Identify which cell holds the provided text, then report its (X, Y) central coordinate. 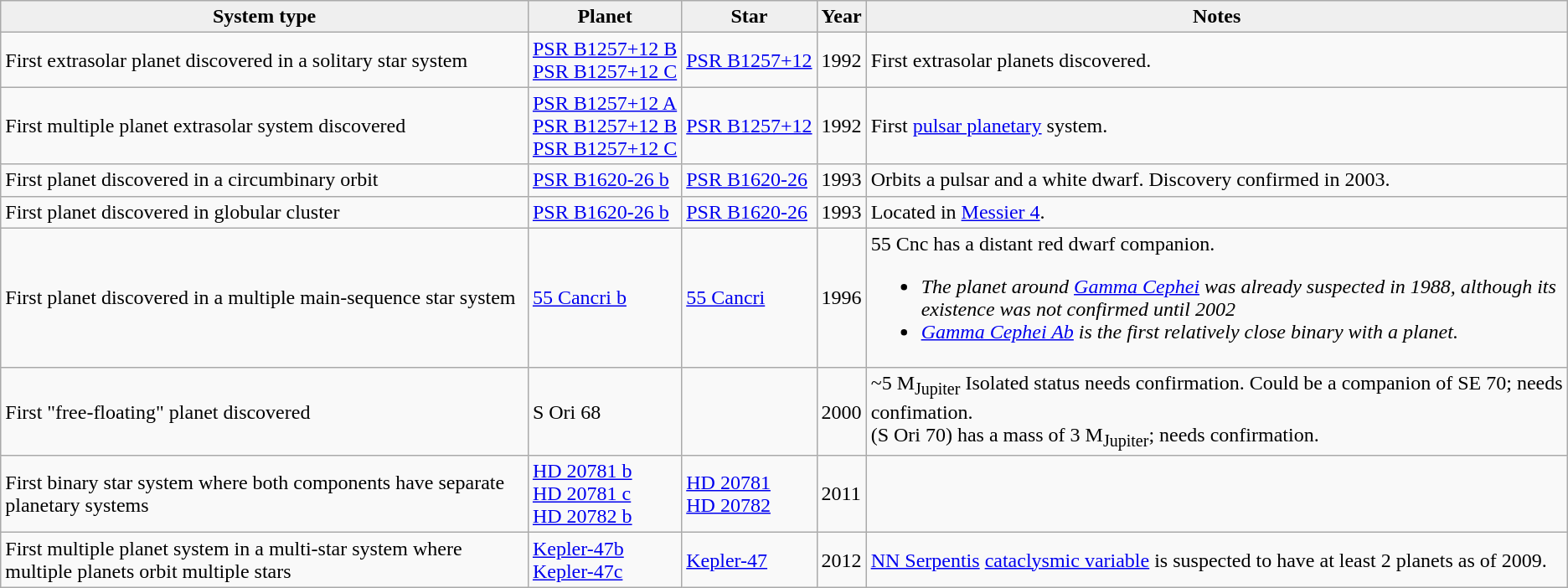
First binary star system where both components have separate planetary systems (265, 494)
Notes (1216, 17)
55 Cancri (749, 298)
First multiple planet system in a multi-star system where multiple planets orbit multiple stars (265, 560)
PSR B1257+12 APSR B1257+12 BPSR B1257+12 C (605, 126)
Planet (605, 17)
First "free-floating" planet discovered (265, 412)
HD 20781 HD 20782 (749, 494)
First planet discovered in a multiple main-sequence star system (265, 298)
Kepler-47 (749, 560)
HD 20781 b HD 20781 c HD 20782 b (605, 494)
First extrasolar planets discovered. (1216, 60)
2000 (841, 412)
First extrasolar planet discovered in a solitary star system (265, 60)
NN Serpentis cataclysmic variable is suspected to have at least 2 planets as of 2009. (1216, 560)
Star (749, 17)
First planet discovered in a circumbinary orbit (265, 180)
Orbits a pulsar and a white dwarf. Discovery confirmed in 2003. (1216, 180)
55 Cancri b (605, 298)
2011 (841, 494)
Year (841, 17)
1996 (841, 298)
Located in Messier 4. (1216, 212)
S Ori 68 (605, 412)
First planet discovered in globular cluster (265, 212)
First multiple planet extrasolar system discovered (265, 126)
First pulsar planetary system. (1216, 126)
2012 (841, 560)
Kepler-47bKepler-47c (605, 560)
System type (265, 17)
PSR B1257+12 BPSR B1257+12 C (605, 60)
